Extract the (X, Y) coordinate from the center of the cell holding the provided text.  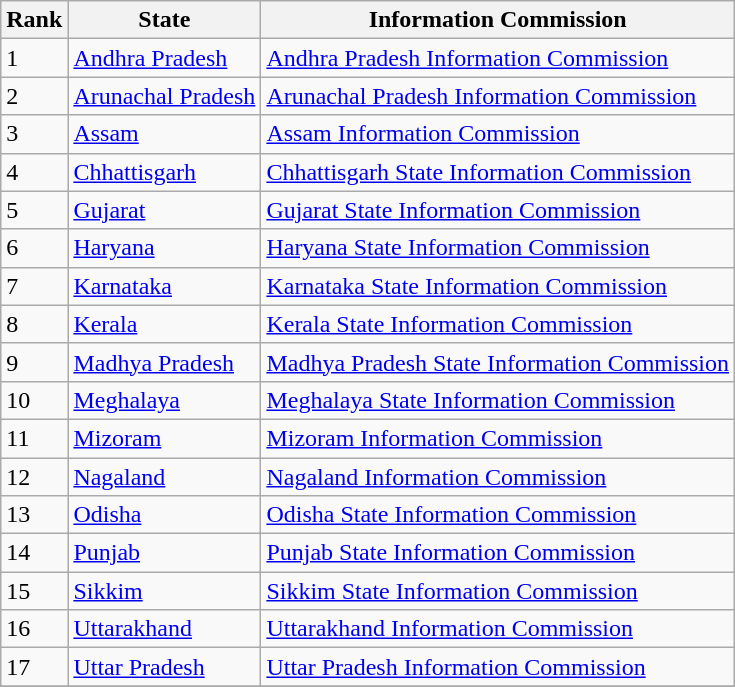
Assam Information Commission (498, 134)
Mizoram (164, 438)
Chhattisgarh (164, 172)
Odisha (164, 515)
17 (34, 667)
Punjab State Information Commission (498, 553)
Assam (164, 134)
Sikkim State Information Commission (498, 591)
Karnataka (164, 286)
4 (34, 172)
Rank (34, 20)
Meghalaya (164, 400)
13 (34, 515)
15 (34, 591)
Gujarat State Information Commission (498, 210)
Chhattisgarh State Information Commission (498, 172)
Uttar Pradesh Information Commission (498, 667)
State (164, 20)
Andhra Pradesh (164, 58)
10 (34, 400)
Uttarakhand (164, 629)
9 (34, 362)
Madhya Pradesh State Information Commission (498, 362)
11 (34, 438)
Haryana State Information Commission (498, 248)
5 (34, 210)
Information Commission (498, 20)
Nagaland (164, 477)
Odisha State Information Commission (498, 515)
Haryana (164, 248)
Nagaland Information Commission (498, 477)
12 (34, 477)
16 (34, 629)
Arunachal Pradesh Information Commission (498, 96)
Punjab (164, 553)
6 (34, 248)
1 (34, 58)
Meghalaya State Information Commission (498, 400)
Kerala (164, 324)
3 (34, 134)
Sikkim (164, 591)
Madhya Pradesh (164, 362)
Uttar Pradesh (164, 667)
Andhra Pradesh Information Commission (498, 58)
2 (34, 96)
Uttarakhand Information Commission (498, 629)
8 (34, 324)
7 (34, 286)
14 (34, 553)
Karnataka State Information Commission (498, 286)
Arunachal Pradesh (164, 96)
Kerala State Information Commission (498, 324)
Gujarat (164, 210)
Mizoram Information Commission (498, 438)
